Extract the [X, Y] coordinate from the center of the cell holding the provided text.  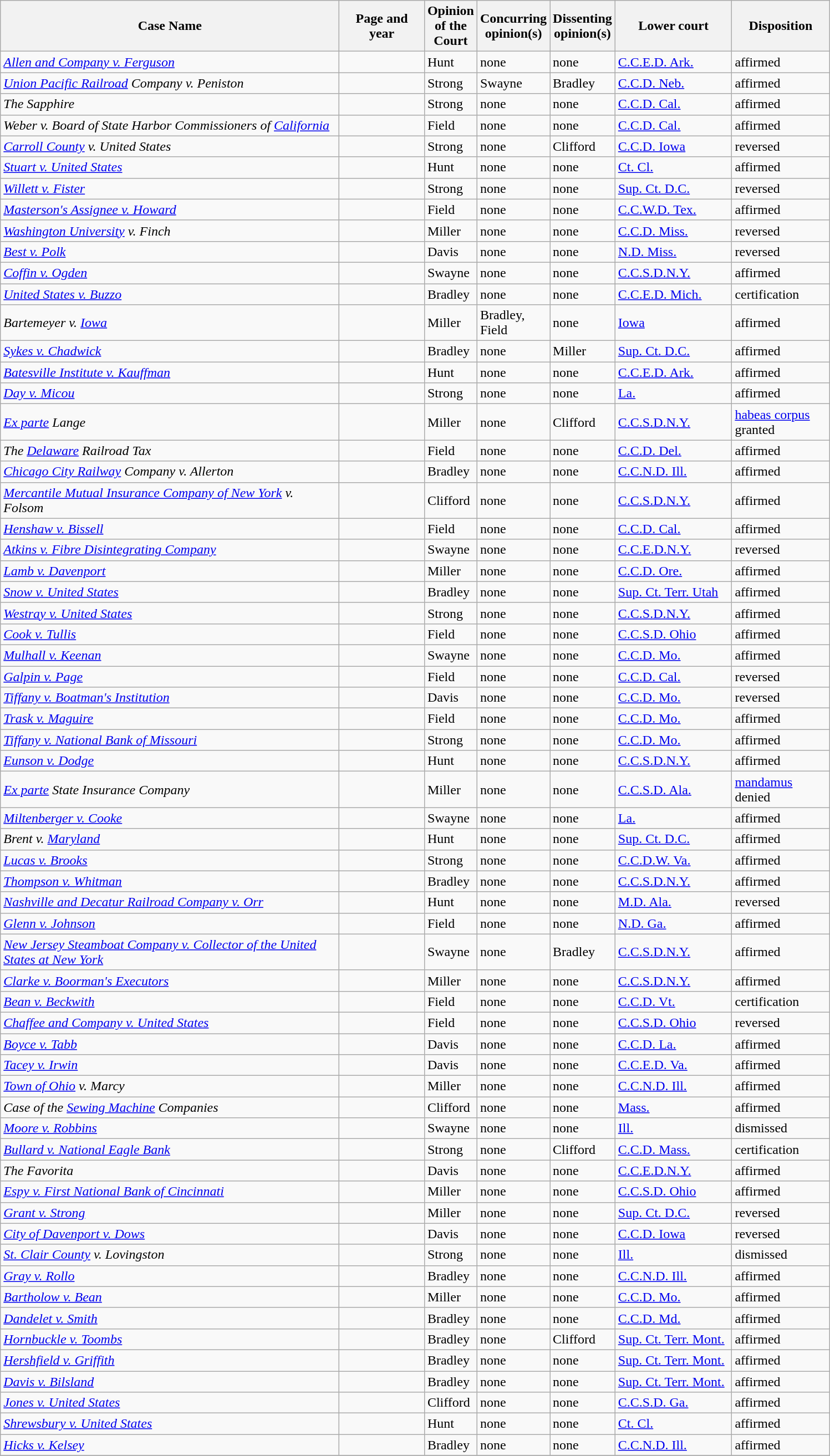
Concurring opinion(s) [513, 26]
Eunson v. Dodge [170, 761]
Ex parte Lange [170, 422]
Hicks v. Kelsey [170, 1445]
Lamb v. Davenport [170, 571]
Carroll County v. United States [170, 146]
Davis v. Bilsland [170, 1382]
Case Name [170, 26]
C.C.S.D. Ala. [673, 789]
Boyce v. Tabb [170, 1044]
Stuart v. United States [170, 167]
Town of Ohio v. Marcy [170, 1086]
Sup. Ct. Terr. Utah [673, 592]
Disposition [781, 26]
C.C.D. La. [673, 1044]
Iowa [673, 323]
Willett v. Fister [170, 188]
Chaffee and Company v. United States [170, 1023]
Bullard v. National Eagle Bank [170, 1150]
Best v. Polk [170, 252]
Allen and Company v. Ferguson [170, 62]
C.C.E.D. Mich. [673, 294]
Galpin v. Page [170, 677]
Bartemeyer v. Iowa [170, 323]
Brent v. Maryland [170, 839]
The Delaware Railroad Tax [170, 451]
Chicago City Railway Company v. Allerton [170, 472]
mandamus denied [781, 789]
C.C.D. Md. [673, 1318]
Cook v. Tullis [170, 634]
Dandelet v. Smith [170, 1318]
Shrewsbury v. United States [170, 1424]
C.C.W.D. Tex. [673, 210]
Westray v. United States [170, 613]
Dissenting opinion(s) [583, 26]
Case of the Sewing Machine Companies [170, 1107]
Thompson v. Whitman [170, 881]
Snow v. United States [170, 592]
C.C.D. Del. [673, 451]
United States v. Buzzo [170, 294]
Clarke v. Boorman's Executors [170, 980]
Page and year [382, 26]
Ex parte State Insurance Company [170, 789]
Sykes v. Chadwick [170, 351]
Henshaw v. Bissell [170, 529]
City of Davenport v. Dows [170, 1234]
C.C.S.D. Ga. [673, 1403]
Atkins v. Fibre Disintegrating Company [170, 550]
Glenn v. Johnson [170, 923]
Union Pacific Railroad Company v. Peniston [170, 83]
Espy v. First National Bank of Cincinnati [170, 1192]
Bean v. Beckwith [170, 1002]
N.D. Ga. [673, 923]
Hershfield v. Griffith [170, 1360]
C.C.D. Ore. [673, 571]
Lower court [673, 26]
C.C.D. Mass. [673, 1150]
Day v. Micou [170, 394]
habeas corpus granted [781, 422]
Jones v. United States [170, 1403]
C.C.D.W. Va. [673, 860]
M.D. Ala. [673, 902]
Trask v. Maguire [170, 719]
Tacey v. Irwin [170, 1065]
C.C.E.D. Va. [673, 1065]
Tiffany v. Boatman's Institution [170, 698]
St. Clair County v. Lovingston [170, 1255]
Batesville Institute v. Kauffman [170, 372]
Bartholow v. Bean [170, 1297]
Mercantile Mutual Insurance Company of New York v. Folsom [170, 500]
Hornbuckle v. Toombs [170, 1339]
Mass. [673, 1107]
Tiffany v. National Bank of Missouri [170, 740]
The Sapphire [170, 104]
Mulhall v. Keenan [170, 655]
Weber v. Board of State Harbor Commissioners of California [170, 125]
Miltenberger v. Cooke [170, 818]
Moore v. Robbins [170, 1128]
Masterson's Assignee v. Howard [170, 210]
Gray v. Rollo [170, 1276]
C.C.D. Vt. [673, 1002]
New Jersey Steamboat Company v. Collector of the United States at New York [170, 952]
Nashville and Decatur Railroad Company v. Orr [170, 902]
C.C.D. Neb. [673, 83]
The Favorita [170, 1171]
Coffin v. Ogden [170, 273]
Washington University v. Finch [170, 231]
Lucas v. Brooks [170, 860]
Grant v. Strong [170, 1213]
C.C.D. Miss. [673, 231]
N.D. Miss. [673, 252]
Opinion of the Court [450, 26]
Bradley, Field [513, 323]
